Extract the [x, y] coordinate from the center of the cell holding the provided text.  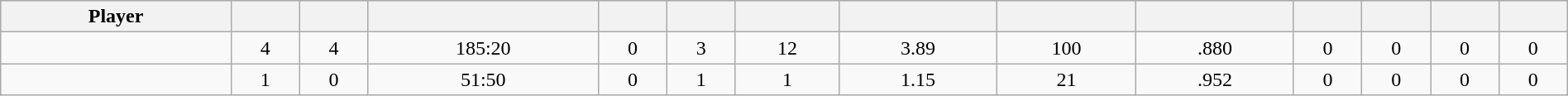
3 [701, 48]
12 [787, 48]
1.15 [918, 79]
100 [1067, 48]
3.89 [918, 48]
.880 [1215, 48]
21 [1067, 79]
Player [116, 17]
.952 [1215, 79]
185:20 [483, 48]
51:50 [483, 79]
